Identify which cell holds the provided text, then report its (X, Y) central coordinate. 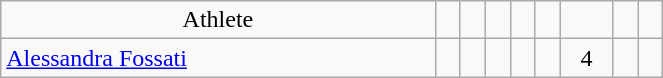
Athlete (218, 20)
4 (586, 58)
Alessandra Fossati (218, 58)
